Detect which cell encompasses the target text, then output its (X, Y) center coordinate. 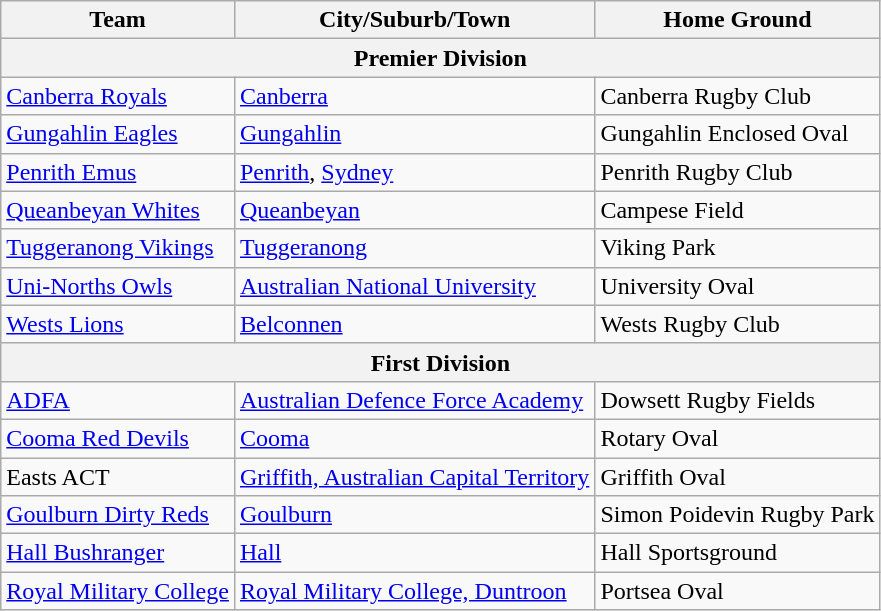
Wests Lions (118, 324)
Dowsett Rugby Fields (738, 400)
Canberra Rugby Club (738, 96)
Hall Sportsground (738, 553)
ADFA (118, 400)
First Division (440, 362)
Uni-Norths Owls (118, 286)
Griffith Oval (738, 477)
Gungahlin Eagles (118, 134)
Simon Poidevin Rugby Park (738, 515)
Team (118, 20)
Tuggeranong (414, 248)
Home Ground (738, 20)
City/Suburb/Town (414, 20)
Queanbeyan Whites (118, 210)
Premier Division (440, 58)
Royal Military College, Duntroon (414, 591)
Easts ACT (118, 477)
Goulburn (414, 515)
Portsea Oval (738, 591)
Penrith Rugby Club (738, 172)
Penrith, Sydney (414, 172)
Goulburn Dirty Reds (118, 515)
Canberra Royals (118, 96)
Australian National University (414, 286)
Tuggeranong Vikings (118, 248)
Cooma Red Devils (118, 438)
Griffith, Australian Capital Territory (414, 477)
Royal Military College (118, 591)
Rotary Oval (738, 438)
Cooma (414, 438)
Queanbeyan (414, 210)
Gungahlin Enclosed Oval (738, 134)
Hall (414, 553)
Hall Bushranger (118, 553)
Viking Park (738, 248)
Penrith Emus (118, 172)
Campese Field (738, 210)
Wests Rugby Club (738, 324)
Canberra (414, 96)
Belconnen (414, 324)
Australian Defence Force Academy (414, 400)
University Oval (738, 286)
Gungahlin (414, 134)
